From the cell containing the given text, extract its center point as [X, Y] coordinate. 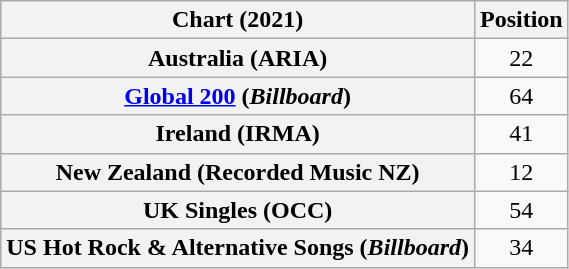
UK Singles (OCC) [238, 210]
12 [521, 172]
New Zealand (Recorded Music NZ) [238, 172]
34 [521, 248]
Global 200 (Billboard) [238, 96]
22 [521, 58]
US Hot Rock & Alternative Songs (Billboard) [238, 248]
Position [521, 20]
Ireland (IRMA) [238, 134]
Australia (ARIA) [238, 58]
Chart (2021) [238, 20]
54 [521, 210]
64 [521, 96]
41 [521, 134]
